Identify which cell holds the provided text, then report its [x, y] central coordinate. 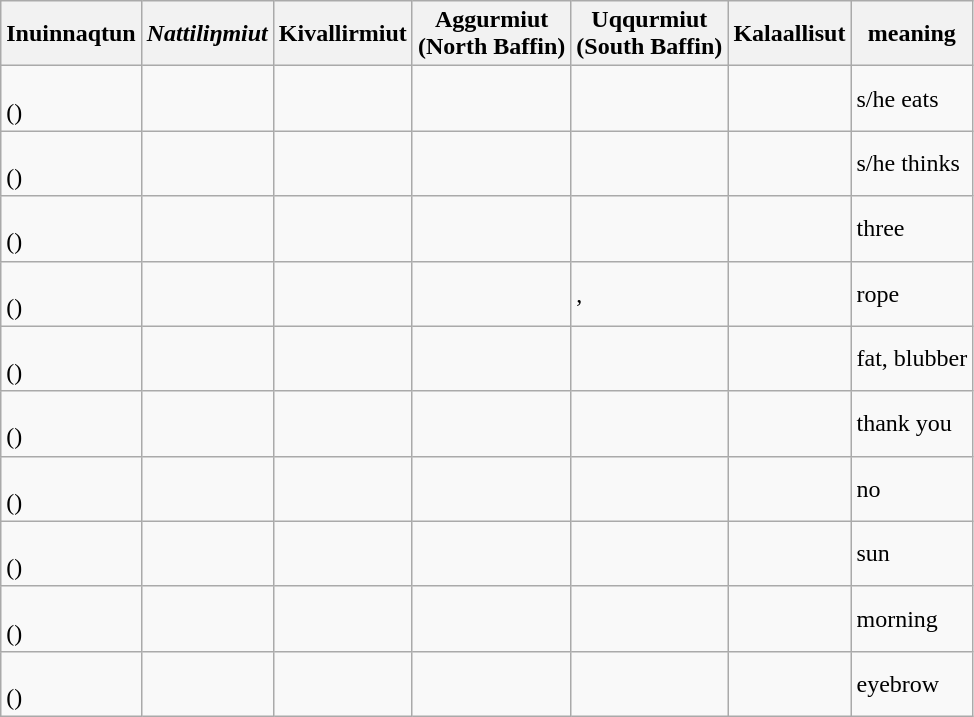
s/he thinks [912, 164]
Uqqurmiut (South Baffin) [650, 34]
Aggurmiut (North Baffin) [491, 34]
Inuinnaqtun [72, 34]
eyebrow [912, 684]
, [650, 294]
thank you [912, 424]
Kivallirmiut [342, 34]
Kalaallisut [790, 34]
meaning [912, 34]
morning [912, 618]
no [912, 488]
rope [912, 294]
s/he eats [912, 98]
fat, blubber [912, 358]
three [912, 228]
Nattiliŋmiut [207, 34]
sun [912, 554]
